Locate the cell with the specified text and output its (X, Y) center coordinate. 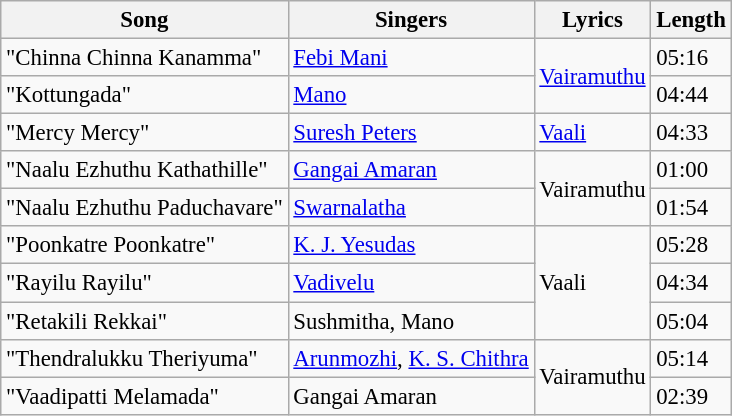
Song (144, 20)
Arunmozhi, K. S. Chithra (411, 358)
02:39 (691, 396)
04:33 (691, 133)
01:00 (691, 170)
Sushmitha, Mano (411, 321)
Suresh Peters (411, 133)
"Naalu Ezhuthu Kathathille" (144, 170)
05:16 (691, 58)
05:04 (691, 321)
04:34 (691, 283)
05:14 (691, 358)
Length (691, 20)
Mano (411, 95)
K. J. Yesudas (411, 245)
"Retakili Rekkai" (144, 321)
Febi Mani (411, 58)
04:44 (691, 95)
05:28 (691, 245)
"Mercy Mercy" (144, 133)
Lyrics (592, 20)
Vadivelu (411, 283)
"Vaadipatti Melamada" (144, 396)
"Chinna Chinna Kanamma" (144, 58)
"Poonkatre Poonkatre" (144, 245)
Swarnalatha (411, 208)
"Thendralukku Theriyuma" (144, 358)
01:54 (691, 208)
"Kottungada" (144, 95)
"Naalu Ezhuthu Paduchavare" (144, 208)
"Rayilu Rayilu" (144, 283)
Singers (411, 20)
